From the cell containing the given text, extract its center point as (x, y) coordinate. 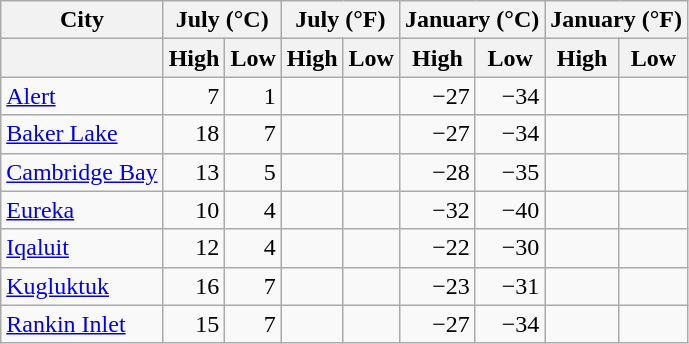
January (°F) (616, 20)
−35 (510, 172)
10 (194, 210)
July (°C) (222, 20)
Eureka (82, 210)
1 (253, 96)
−22 (437, 248)
−28 (437, 172)
−32 (437, 210)
16 (194, 286)
18 (194, 134)
−30 (510, 248)
City (82, 20)
13 (194, 172)
5 (253, 172)
Alert (82, 96)
Kugluktuk (82, 286)
Baker Lake (82, 134)
Cambridge Bay (82, 172)
Rankin Inlet (82, 324)
−31 (510, 286)
January (°C) (472, 20)
−40 (510, 210)
15 (194, 324)
Iqaluit (82, 248)
July (°F) (340, 20)
−23 (437, 286)
12 (194, 248)
